Provide the [x, y] coordinate of the cell's center where the given text is located.  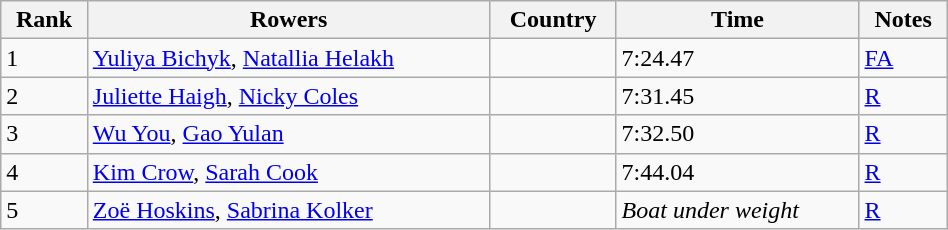
7:31.45 [738, 96]
Juliette Haigh, Nicky Coles [288, 96]
Wu You, Gao Yulan [288, 134]
Kim Crow, Sarah Cook [288, 172]
Notes [903, 20]
7:44.04 [738, 172]
Country [553, 20]
Zoë Hoskins, Sabrina Kolker [288, 210]
7:32.50 [738, 134]
Yuliya Bichyk, Natallia Helakh [288, 58]
7:24.47 [738, 58]
3 [44, 134]
1 [44, 58]
4 [44, 172]
Rowers [288, 20]
FA [903, 58]
Boat under weight [738, 210]
2 [44, 96]
Time [738, 20]
Rank [44, 20]
5 [44, 210]
